Return the (x, y) coordinate for the center point of the cell that contains the specified text.  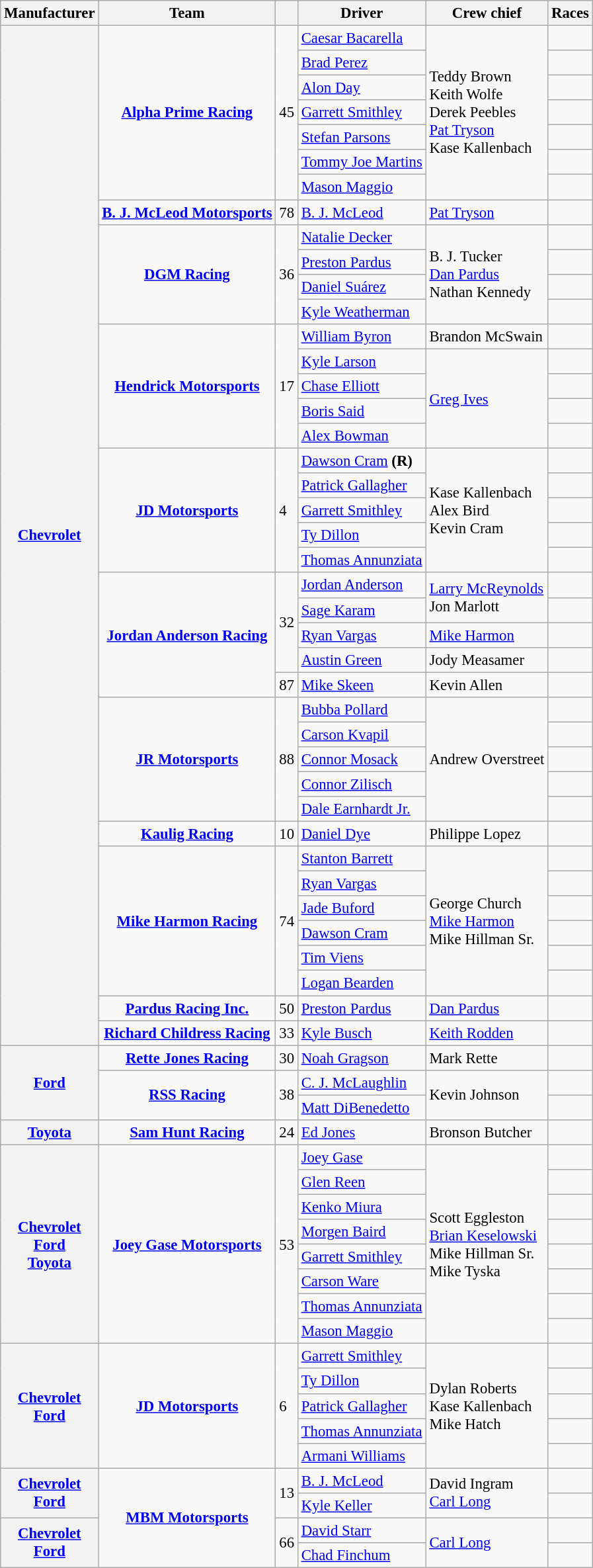
Chad Finchum (362, 1555)
MBM Motorsports (187, 1518)
JR Motorsports (187, 760)
B. J. McLeod Motorsports (187, 212)
Carl Long (487, 1543)
66 (287, 1543)
Sage Karam (362, 610)
Mark Rette (487, 1058)
Alon Day (362, 88)
Brad Perez (362, 63)
Tommy Joe Martins (362, 162)
Austin Green (362, 660)
Jody Measamer (487, 660)
Bubba Pollard (362, 710)
32 (287, 623)
Armani Williams (362, 1456)
Dylan Roberts Kase Kallenbach Mike Hatch (487, 1406)
Teddy Brown Keith Wolfe Derek Peebles Pat Tryson Kase Kallenbach (487, 112)
Morgen Baird (362, 1232)
William Byron (362, 337)
50 (287, 1008)
13 (287, 1493)
Keith Rodden (487, 1033)
Brandon McSwain (487, 337)
45 (287, 112)
53 (287, 1244)
Glen Reen (362, 1182)
Greg Ives (487, 398)
Connor Zilisch (362, 784)
Jade Buford (362, 908)
33 (287, 1033)
David Starr (362, 1530)
David Ingram Carl Long (487, 1493)
87 (287, 685)
Toyota (50, 1133)
Chevrolet Ford Toyota (50, 1244)
78 (287, 212)
Daniel Suárez (362, 286)
88 (287, 760)
Sam Hunt Racing (187, 1133)
Scott Eggleston Brian Keselowski Mike Hillman Sr. Mike Tyska (487, 1244)
Hendrick Motorsports (187, 386)
74 (287, 921)
Kevin Allen (487, 685)
Kyle Busch (362, 1033)
38 (287, 1094)
Joey Gase Motorsports (187, 1244)
Dawson Cram (R) (362, 461)
Dan Pardus (487, 1008)
Larry McReynolds Jon Marlott (487, 598)
Manufacturer (50, 13)
Crew chief (487, 13)
Mike Harmon (487, 635)
Bronson Butcher (487, 1133)
Tim Viens (362, 959)
Alex Bowman (362, 436)
Races (571, 13)
30 (287, 1058)
Dawson Cram (362, 934)
Ed Jones (362, 1133)
Kase Kallenbach Alex Bird Kevin Cram (487, 511)
36 (287, 274)
Caesar Bacarella (362, 38)
Kenko Miura (362, 1207)
Dale Earnhardt Jr. (362, 809)
Ford (50, 1082)
24 (287, 1133)
Jordan Anderson (362, 586)
Kyle Larson (362, 361)
Carson Ware (362, 1282)
Philippe Lopez (487, 834)
Carson Kvapil (362, 734)
Driver (362, 13)
Kaulig Racing (187, 834)
Joey Gase (362, 1157)
RSS Racing (187, 1094)
Andrew Overstreet (487, 760)
Pat Tryson (487, 212)
Kyle Keller (362, 1506)
C. J. McLaughlin (362, 1082)
Logan Bearden (362, 983)
Jordan Anderson Racing (187, 635)
Mike Harmon Racing (187, 921)
Matt DiBenedetto (362, 1108)
Daniel Dye (362, 834)
Stanton Barrett (362, 859)
Boris Said (362, 411)
George Church Mike Harmon Mike Hillman Sr. (487, 921)
Mike Skeen (362, 685)
Noah Gragson (362, 1058)
4 (287, 511)
B. J. Tucker Dan Pardus Nathan Kennedy (487, 274)
Team (187, 13)
Richard Childress Racing (187, 1033)
Chevrolet (50, 536)
Rette Jones Racing (187, 1058)
17 (287, 386)
Connor Mosack (362, 760)
Natalie Decker (362, 237)
DGM Racing (187, 274)
Kevin Johnson (487, 1094)
6 (287, 1406)
Alpha Prime Racing (187, 112)
Pardus Racing Inc. (187, 1008)
10 (287, 834)
Stefan Parsons (362, 138)
Chase Elliott (362, 386)
Kyle Weatherman (362, 312)
